Identify which cell holds the provided text, then report its [X, Y] central coordinate. 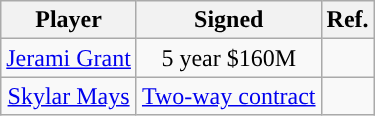
Two-way contract [228, 96]
Ref. [348, 20]
Skylar Mays [69, 96]
Player [69, 20]
Jerami Grant [69, 58]
Signed [228, 20]
5 year $160M [228, 58]
